Capture the cell that displays the provided text and extract its (x, y) central coordinate. 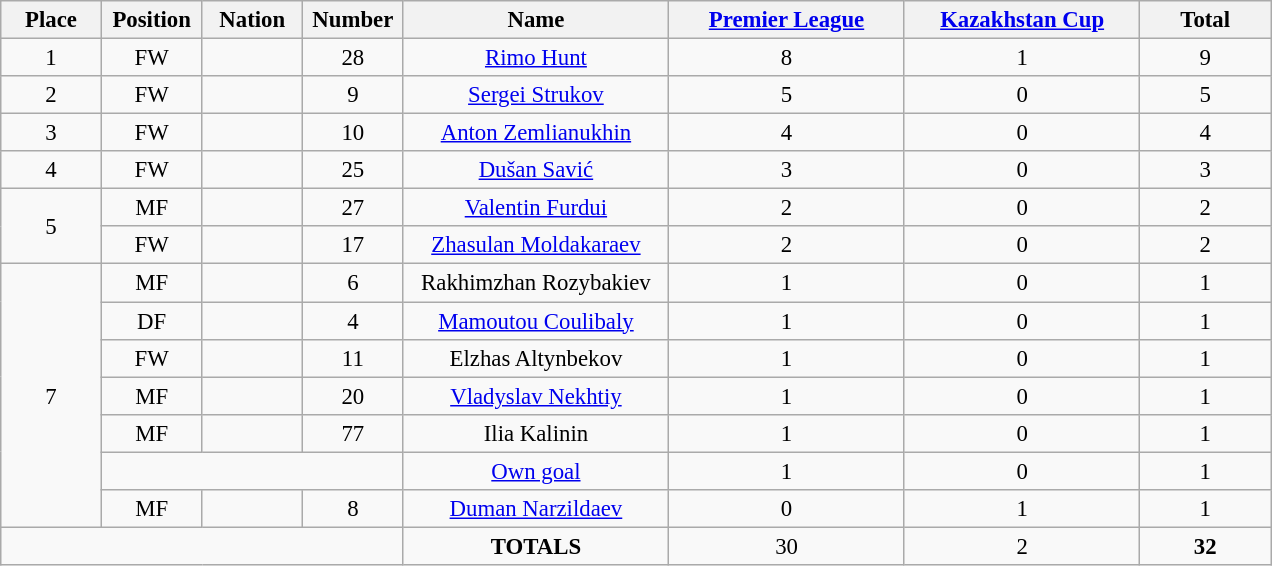
Ilia Kalinin (536, 433)
Valentin Furdui (536, 208)
28 (354, 58)
17 (354, 245)
77 (354, 433)
TOTALS (536, 546)
10 (354, 133)
DF (152, 321)
Rimo Hunt (536, 58)
27 (354, 208)
Rakhimzhan Rozybakiev (536, 283)
Elzhas Altynbekov (536, 358)
Duman Narzildaev (536, 509)
Zhasulan Moldakaraev (536, 245)
Mamoutou Coulibaly (536, 321)
11 (354, 358)
25 (354, 170)
Kazakhstan Cup (1022, 20)
Premier League (787, 20)
Position (152, 20)
Total (1206, 20)
30 (787, 546)
Name (536, 20)
6 (354, 283)
Own goal (536, 471)
Dušan Savić (536, 170)
Place (52, 20)
32 (1206, 546)
20 (354, 396)
Sergei Strukov (536, 95)
Anton Zemlianukhin (536, 133)
Number (354, 20)
Vladyslav Nekhtiy (536, 396)
Nation (252, 20)
7 (52, 396)
